Find where the given text appears and provide that cell's center as (X, Y) coordinate. 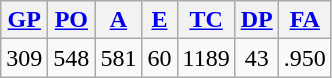
E (160, 20)
FA (304, 20)
60 (160, 58)
43 (256, 58)
1189 (206, 58)
TC (206, 20)
309 (24, 58)
PO (72, 20)
A (118, 20)
581 (118, 58)
548 (72, 58)
GP (24, 20)
.950 (304, 58)
DP (256, 20)
